Detect which cell encompasses the target text, then output its (x, y) center coordinate. 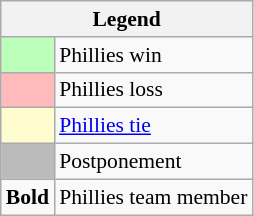
Phillies loss (153, 90)
Legend (127, 19)
Phillies win (153, 55)
Phillies tie (153, 126)
Bold (28, 197)
Postponement (153, 162)
Phillies team member (153, 197)
